Provide the [x, y] coordinate of the cell's center where the given text is located.  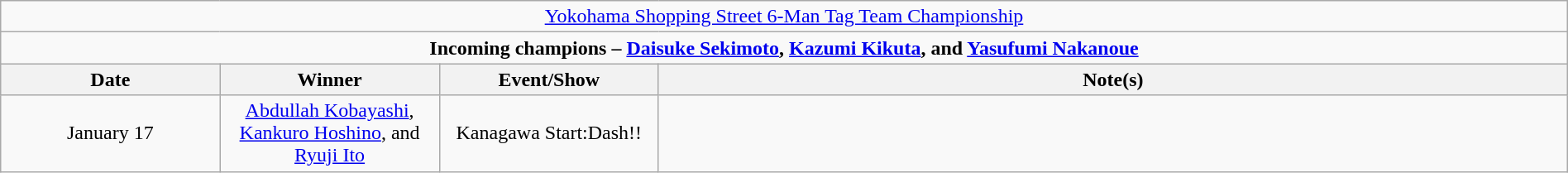
Date [111, 79]
Yokohama Shopping Street 6-Man Tag Team Championship [784, 17]
Kanagawa Start:Dash!! [549, 133]
Abdullah Kobayashi, Kankuro Hoshino, and Ryuji Ito [329, 133]
Event/Show [549, 79]
January 17 [111, 133]
Note(s) [1113, 79]
Incoming champions – Daisuke Sekimoto, Kazumi Kikuta, and Yasufumi Nakanoue [784, 48]
Winner [329, 79]
